Search for the cell housing the specified text and yield its [X, Y] center coordinate. 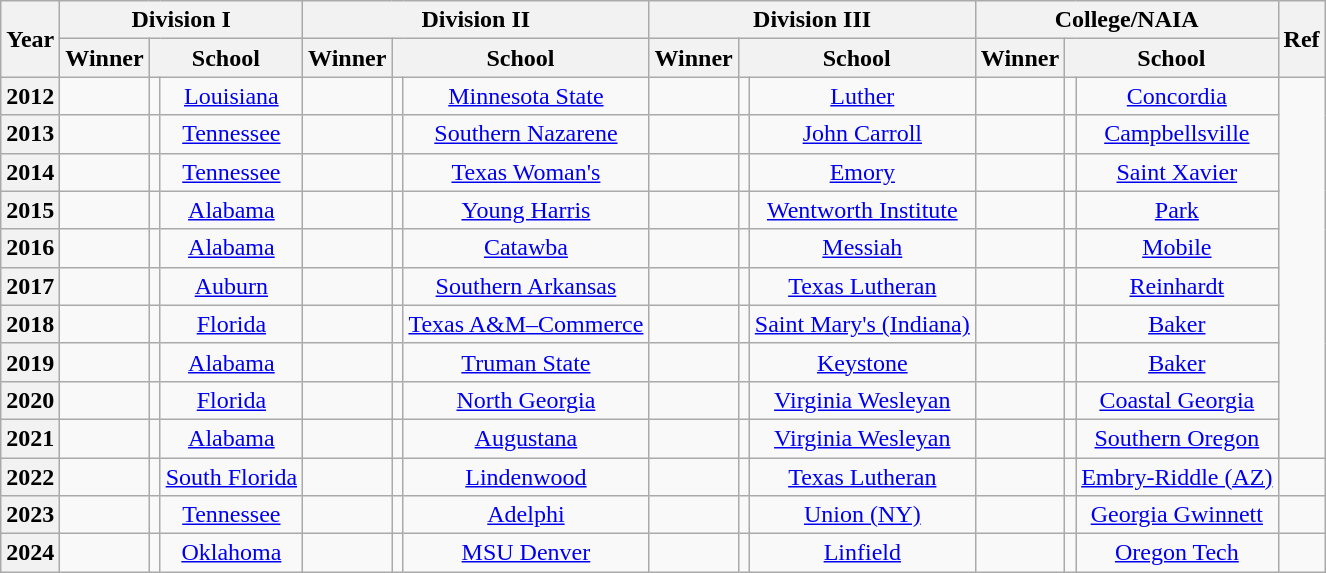
2024 [30, 553]
Ref [1302, 39]
Division II [476, 20]
Louisiana [231, 96]
Concordia [1177, 96]
North Georgia [526, 400]
Park [1177, 210]
Lindenwood [526, 477]
Oregon Tech [1177, 553]
Truman State [526, 362]
Auburn [231, 286]
Oklahoma [231, 553]
Campbellsville [1177, 134]
College/NAIA [1126, 20]
2016 [30, 248]
2020 [30, 400]
2014 [30, 172]
2019 [30, 362]
Georgia Gwinnett [1177, 515]
Saint Xavier [1177, 172]
Reinhardt [1177, 286]
Adelphi [526, 515]
Embry-Riddle (AZ) [1177, 477]
Division III [812, 20]
Southern Nazarene [526, 134]
South Florida [231, 477]
2023 [30, 515]
Saint Mary's (Indiana) [862, 324]
Texas A&M–Commerce [526, 324]
Catawba [526, 248]
2022 [30, 477]
2021 [30, 438]
MSU Denver [526, 553]
Wentworth Institute [862, 210]
2012 [30, 96]
Messiah [862, 248]
2015 [30, 210]
2018 [30, 324]
Coastal Georgia [1177, 400]
Keystone [862, 362]
Union (NY) [862, 515]
Division I [182, 20]
Emory [862, 172]
Linfield [862, 553]
Mobile [1177, 248]
Augustana [526, 438]
Southern Arkansas [526, 286]
Year [30, 39]
John Carroll [862, 134]
Luther [862, 96]
Texas Woman's [526, 172]
2013 [30, 134]
2017 [30, 286]
Southern Oregon [1177, 438]
Minnesota State [526, 96]
Young Harris [526, 210]
